From the cell containing the given text, extract its center point as (x, y) coordinate. 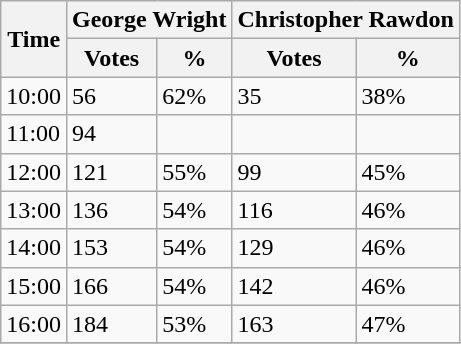
56 (111, 96)
166 (111, 286)
George Wright (148, 20)
35 (294, 96)
184 (111, 324)
129 (294, 248)
62% (194, 96)
13:00 (34, 210)
15:00 (34, 286)
121 (111, 172)
11:00 (34, 134)
45% (408, 172)
94 (111, 134)
16:00 (34, 324)
38% (408, 96)
12:00 (34, 172)
14:00 (34, 248)
163 (294, 324)
116 (294, 210)
10:00 (34, 96)
47% (408, 324)
153 (111, 248)
55% (194, 172)
53% (194, 324)
Time (34, 39)
Christopher Rawdon (346, 20)
99 (294, 172)
136 (111, 210)
142 (294, 286)
